Return the [x, y] coordinate for the center point of the cell that contains the specified text.  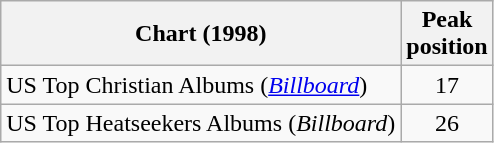
US Top Heatseekers Albums (Billboard) [201, 123]
Peakposition [447, 34]
US Top Christian Albums (Billboard) [201, 85]
17 [447, 85]
Chart (1998) [201, 34]
26 [447, 123]
